Determine the (x, y) coordinate at the center of the cell enclosing the given text.  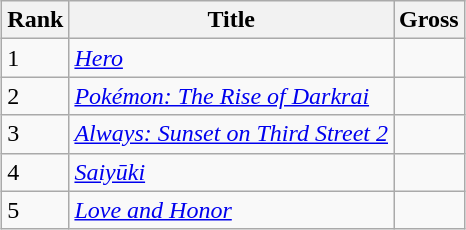
Love and Honor (232, 210)
2 (36, 96)
4 (36, 172)
Hero (232, 58)
Saiyūki (232, 172)
3 (36, 134)
Pokémon: The Rise of Darkrai (232, 96)
Rank (36, 20)
5 (36, 210)
1 (36, 58)
Title (232, 20)
Always: Sunset on Third Street 2 (232, 134)
Gross (430, 20)
